Determine the [x, y] coordinate at the center of the cell enclosing the given text.  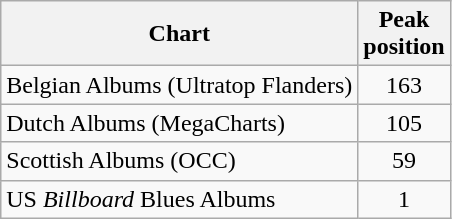
Chart [180, 34]
Peakposition [404, 34]
US Billboard Blues Albums [180, 199]
Dutch Albums (MegaCharts) [180, 123]
1 [404, 199]
163 [404, 85]
59 [404, 161]
Belgian Albums (Ultratop Flanders) [180, 85]
105 [404, 123]
Scottish Albums (OCC) [180, 161]
